Scan for the cell matching the given text and deliver its [X, Y] coordinate at center. 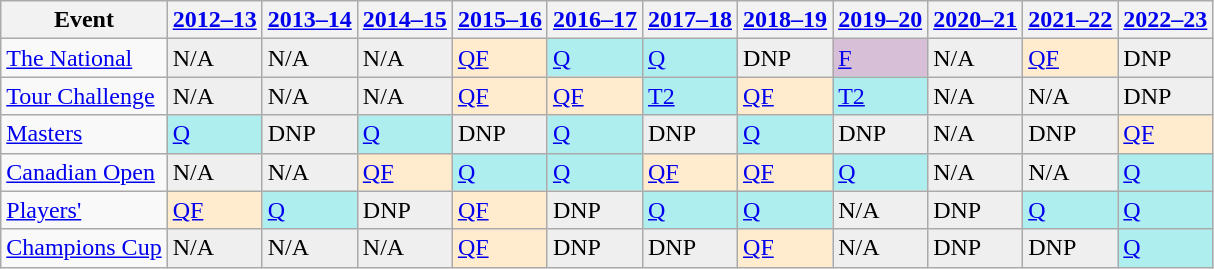
The National [84, 58]
2021–22 [1070, 20]
2020–21 [976, 20]
Masters [84, 134]
2013–14 [310, 20]
F [880, 58]
Event [84, 20]
Tour Challenge [84, 96]
2022–23 [1166, 20]
2018–19 [786, 20]
2015–16 [500, 20]
2016–17 [594, 20]
Players' [84, 210]
2019–20 [880, 20]
2017–18 [690, 20]
Canadian Open [84, 172]
2014–15 [404, 20]
Champions Cup [84, 248]
2012–13 [214, 20]
